Pinpoint the cell where the given text exists, returning its [x, y] midpoint coordinate. 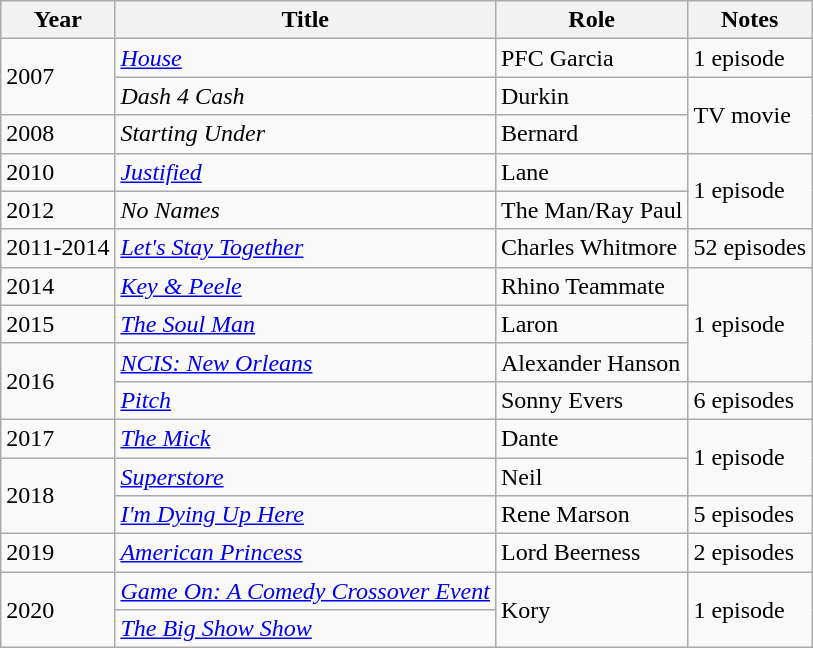
Charles Whitmore [591, 248]
Key & Peele [306, 286]
2020 [58, 610]
2008 [58, 134]
Notes [750, 20]
NCIS: New Orleans [306, 362]
Title [306, 20]
Laron [591, 324]
2018 [58, 496]
52 episodes [750, 248]
Alexander Hanson [591, 362]
Pitch [306, 400]
2014 [58, 286]
Sonny Evers [591, 400]
The Man/Ray Paul [591, 210]
2016 [58, 381]
American Princess [306, 553]
Lane [591, 172]
2 episodes [750, 553]
2007 [58, 77]
Rhino Teammate [591, 286]
Year [58, 20]
2011-2014 [58, 248]
Lord Beerness [591, 553]
No Names [306, 210]
TV movie [750, 115]
PFC Garcia [591, 58]
Superstore [306, 477]
2019 [58, 553]
Durkin [591, 96]
2017 [58, 438]
2015 [58, 324]
House [306, 58]
Let's Stay Together [306, 248]
6 episodes [750, 400]
Dash 4 Cash [306, 96]
Dante [591, 438]
Kory [591, 610]
Justified [306, 172]
Starting Under [306, 134]
5 episodes [750, 515]
The Big Show Show [306, 629]
2012 [58, 210]
2010 [58, 172]
Rene Marson [591, 515]
The Soul Man [306, 324]
Neil [591, 477]
Bernard [591, 134]
Game On: A Comedy Crossover Event [306, 591]
Role [591, 20]
The Mick [306, 438]
I'm Dying Up Here [306, 515]
